Identify which cell holds the provided text, then report its (X, Y) central coordinate. 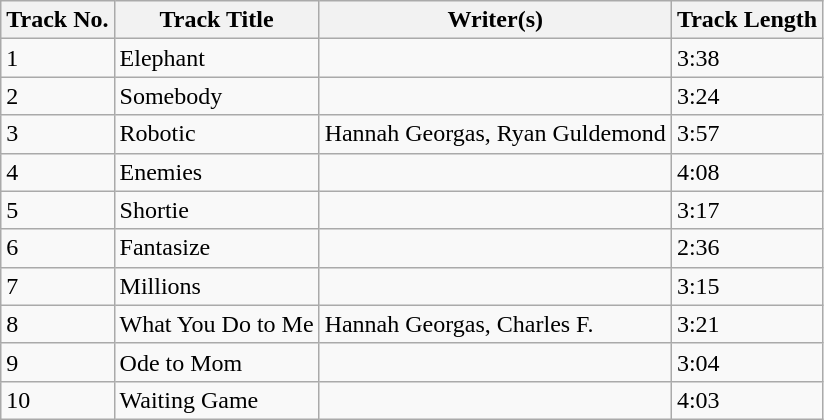
9 (58, 362)
Elephant (216, 58)
1 (58, 58)
7 (58, 286)
Hannah Georgas, Ryan Guldemond (495, 134)
Waiting Game (216, 400)
Somebody (216, 96)
5 (58, 210)
Track Title (216, 20)
3:24 (746, 96)
Enemies (216, 172)
Robotic (216, 134)
3:21 (746, 324)
4:03 (746, 400)
6 (58, 248)
2 (58, 96)
3:38 (746, 58)
3:57 (746, 134)
Fantasize (216, 248)
3:17 (746, 210)
Writer(s) (495, 20)
3 (58, 134)
3:04 (746, 362)
4:08 (746, 172)
Track No. (58, 20)
Hannah Georgas, Charles F. (495, 324)
10 (58, 400)
3:15 (746, 286)
What You Do to Me (216, 324)
2:36 (746, 248)
Ode to Mom (216, 362)
4 (58, 172)
Shortie (216, 210)
Millions (216, 286)
Track Length (746, 20)
8 (58, 324)
